Output the [X, Y] coordinate of the center of the cell containing the given text.  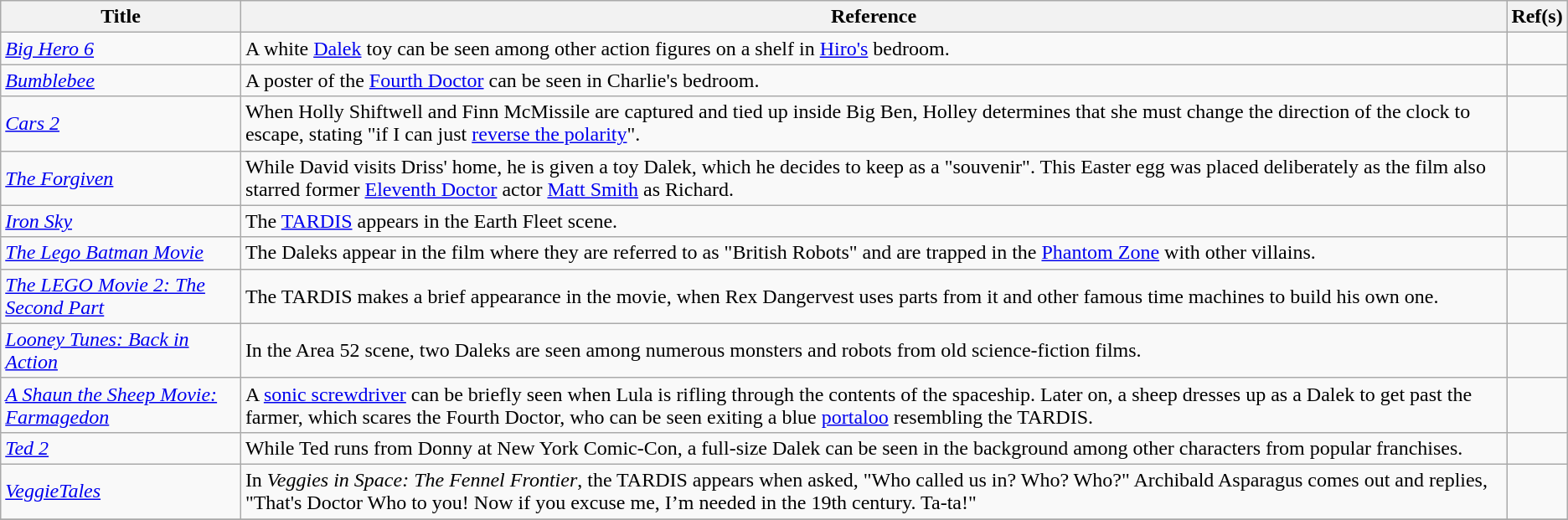
Bumblebee [121, 80]
Big Hero 6 [121, 49]
The LEGO Movie 2: The Second Part [121, 296]
Ted 2 [121, 448]
A white Dalek toy can be seen among other action figures on a shelf in Hiro's bedroom. [874, 49]
Ref(s) [1537, 17]
Iron Sky [121, 221]
In the Area 52 scene, two Daleks are seen among numerous monsters and robots from old science-fiction films. [874, 350]
The Daleks appear in the film where they are referred to as "British Robots" and are trapped in the Phantom Zone with other villains. [874, 253]
Cars 2 [121, 124]
The Lego Batman Movie [121, 253]
The Forgiven [121, 178]
The TARDIS appears in the Earth Fleet scene. [874, 221]
While Ted runs from Donny at New York Comic-Con, a full-size Dalek can be seen in the background among other characters from popular franchises. [874, 448]
Reference [874, 17]
A poster of the Fourth Doctor can be seen in Charlie's bedroom. [874, 80]
The TARDIS makes a brief appearance in the movie, when Rex Dangervest uses parts from it and other famous time machines to build his own one. [874, 296]
VeggieTales [121, 491]
Title [121, 17]
A Shaun the Sheep Movie: Farmagedon [121, 405]
Looney Tunes: Back in Action [121, 350]
